Locate the cell with the specified text and output its (x, y) center coordinate. 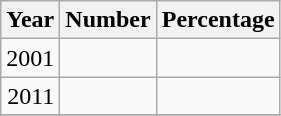
2001 (30, 58)
Percentage (218, 20)
2011 (30, 96)
Number (108, 20)
Year (30, 20)
